Provide the [X, Y] coordinate of the cell's center where the given text is located.  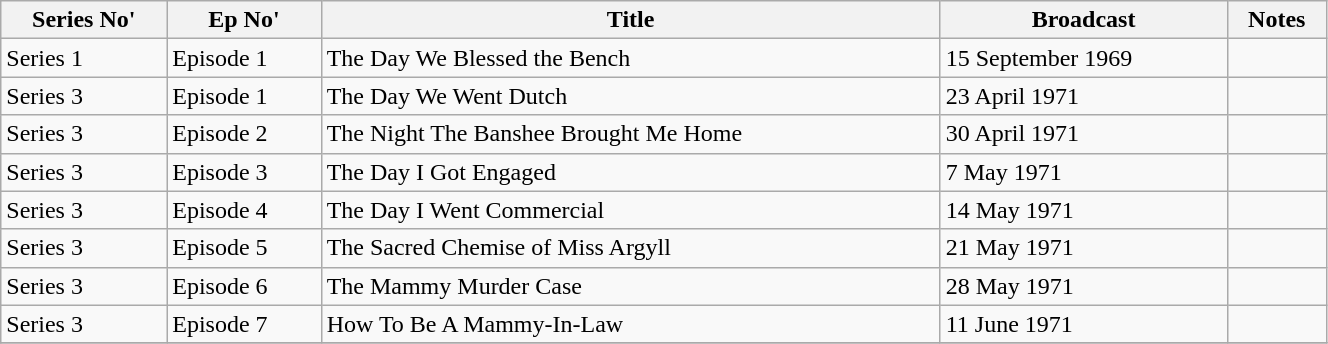
The Sacred Chemise of Miss Argyll [630, 248]
Series 1 [84, 58]
Series No' [84, 20]
How To Be A Mammy-In-Law [630, 324]
The Day We Blessed the Bench [630, 58]
Episode 2 [244, 134]
The Mammy Murder Case [630, 286]
23 April 1971 [1084, 96]
Episode 4 [244, 210]
The Day I Went Commercial [630, 210]
11 June 1971 [1084, 324]
28 May 1971 [1084, 286]
Title [630, 20]
The Day We Went Dutch [630, 96]
Episode 7 [244, 324]
Episode 3 [244, 172]
Notes [1276, 20]
The Day I Got Engaged [630, 172]
Ep No' [244, 20]
15 September 1969 [1084, 58]
Broadcast [1084, 20]
14 May 1971 [1084, 210]
30 April 1971 [1084, 134]
The Night The Banshee Brought Me Home [630, 134]
7 May 1971 [1084, 172]
21 May 1971 [1084, 248]
Episode 6 [244, 286]
Episode 5 [244, 248]
